Extract the (X, Y) coordinate from the center of the cell holding the provided text.  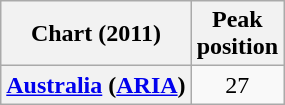
Australia (ARIA) (96, 85)
Chart (2011) (96, 34)
27 (237, 85)
Peakposition (237, 34)
